Scan for the cell matching the given text and deliver its (x, y) coordinate at center. 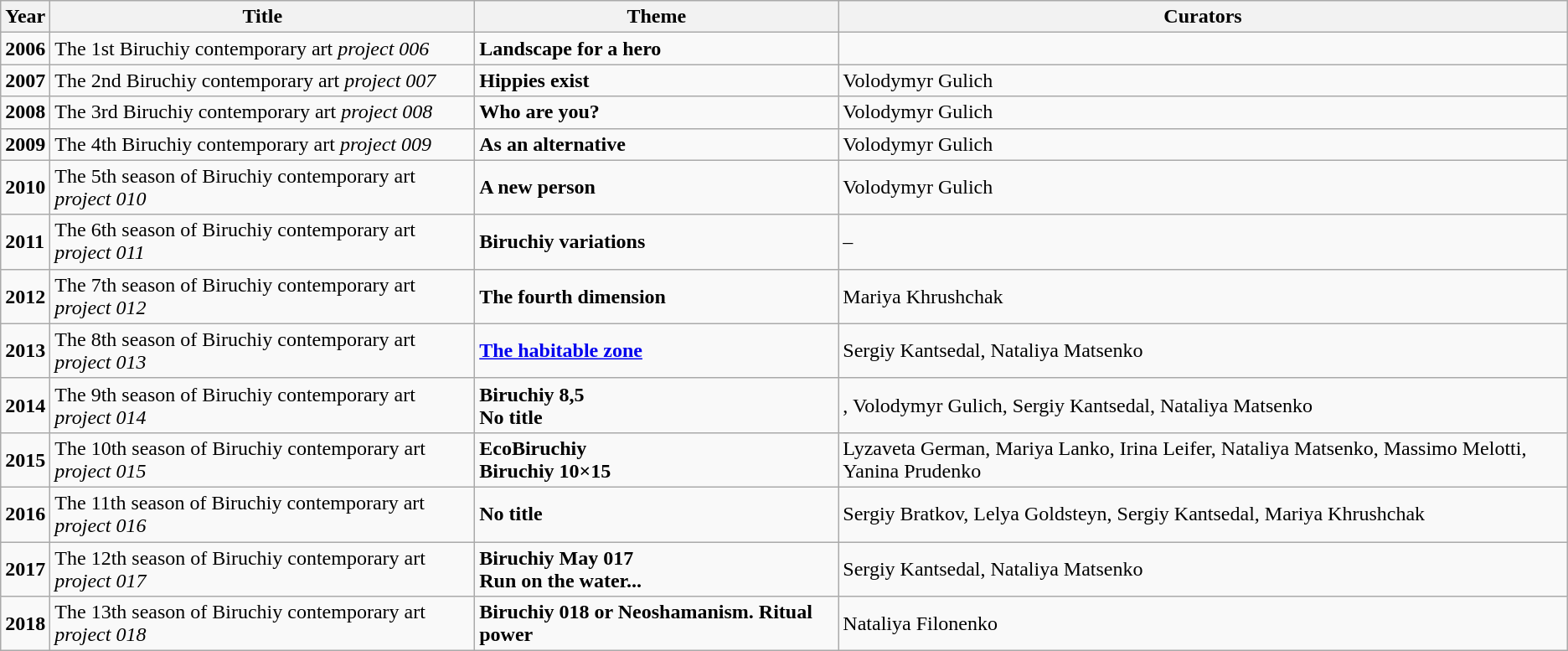
Sergiy Bratkov, Lelya Goldsteyn, Sergiy Kantsedal, Mariya Khrushchak (1203, 514)
2008 (25, 112)
Biruchiy 018 or Neoshamanism. Ritual power (657, 623)
2018 (25, 623)
2007 (25, 80)
Biruchiy 8,5No title (657, 406)
The 6th season of Biruchiy contemporary art project 011 (263, 241)
As an alternative (657, 144)
The 7th season of Biruchiy contemporary art project 012 (263, 297)
2016 (25, 514)
The 8th season of Biruchiy contemporary art project 013 (263, 350)
A new person (657, 188)
The 2nd Biruchiy contemporary art project 007 (263, 80)
Biruchiy May 017Run on the water... (657, 568)
Mariya Khrushchak (1203, 297)
The fourth dimension (657, 297)
Title (263, 17)
The habitable zone (657, 350)
Hippies exist (657, 80)
Nataliya Filonenko (1203, 623)
2010 (25, 188)
The 12th season of Biruchiy contemporary art project 017 (263, 568)
No title (657, 514)
, Volodymyr Gulich, Sergiy Kantsedal, Nataliya Matsenko (1203, 406)
Who are you? (657, 112)
2009 (25, 144)
2014 (25, 406)
Curators (1203, 17)
The 11th season of Biruchiy contemporary art project 016 (263, 514)
The 3rd Biruchiy contemporary art project 008 (263, 112)
2011 (25, 241)
2013 (25, 350)
The 10th season of Biruchiy contemporary art project 015 (263, 459)
The 1st Biruchiy contemporary art project 006 (263, 49)
2006 (25, 49)
The 13th season of Biruchiy contemporary art project 018 (263, 623)
2015 (25, 459)
Landscape for a hero (657, 49)
Lyzaveta German, Mariya Lanko, Irina Leifer, Nataliya Matsenko, Massimo Melotti, Yanina Prudenko (1203, 459)
The 9th season of Biruchiy contemporary art project 014 (263, 406)
EcoBiruchiyBiruchiy 10×15 (657, 459)
Theme (657, 17)
– (1203, 241)
Year (25, 17)
2017 (25, 568)
The 4th Biruchiy contemporary art project 009 (263, 144)
2012 (25, 297)
The 5th season of Biruchiy contemporary art project 010 (263, 188)
Biruchiy variations (657, 241)
